Find where the given text appears and provide that cell's center as [X, Y] coordinate. 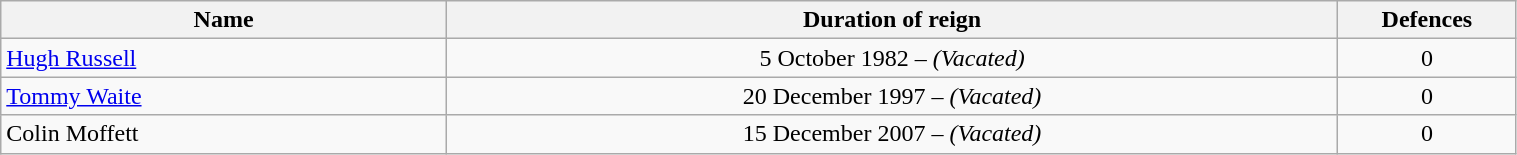
20 December 1997 – (Vacated) [892, 96]
Defences [1427, 20]
5 October 1982 – (Vacated) [892, 58]
Name [224, 20]
Duration of reign [892, 20]
Tommy Waite [224, 96]
Hugh Russell [224, 58]
Colin Moffett [224, 134]
15 December 2007 – (Vacated) [892, 134]
